Capture the cell that displays the provided text and extract its [X, Y] central coordinate. 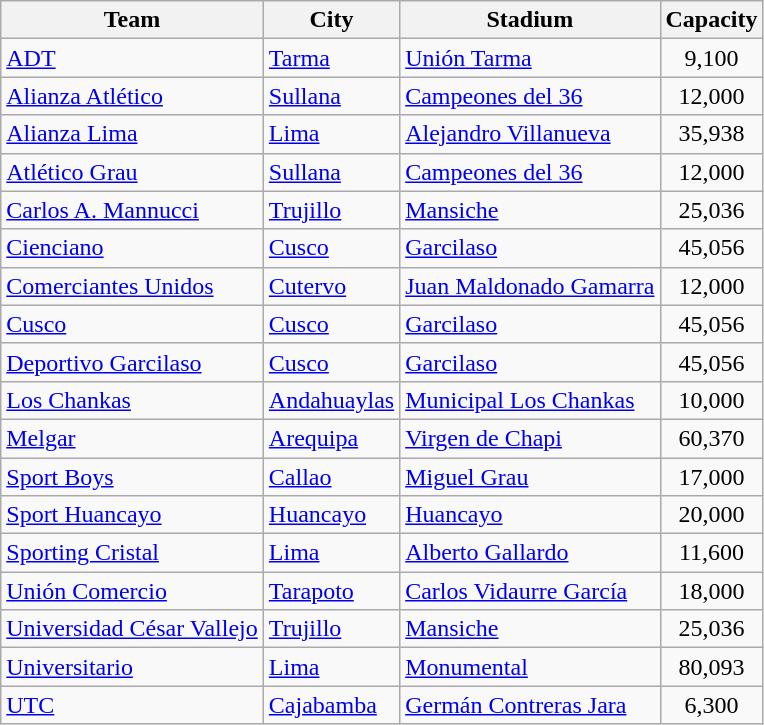
Deportivo Garcilaso [132, 362]
Team [132, 20]
10,000 [712, 400]
Universitario [132, 667]
Germán Contreras Jara [530, 705]
11,600 [712, 553]
Sport Boys [132, 477]
18,000 [712, 591]
ADT [132, 58]
Atlético Grau [132, 172]
80,093 [712, 667]
Miguel Grau [530, 477]
Capacity [712, 20]
Unión Tarma [530, 58]
35,938 [712, 134]
Tarma [331, 58]
Universidad César Vallejo [132, 629]
60,370 [712, 438]
Sporting Cristal [132, 553]
Virgen de Chapi [530, 438]
Alianza Atlético [132, 96]
Cutervo [331, 286]
Sport Huancayo [132, 515]
Stadium [530, 20]
Unión Comercio [132, 591]
Comerciantes Unidos [132, 286]
9,100 [712, 58]
UTC [132, 705]
Cajabamba [331, 705]
Cienciano [132, 248]
20,000 [712, 515]
Carlos Vidaurre García [530, 591]
Alberto Gallardo [530, 553]
Alianza Lima [132, 134]
City [331, 20]
Monumental [530, 667]
Municipal Los Chankas [530, 400]
6,300 [712, 705]
Carlos A. Mannucci [132, 210]
Melgar [132, 438]
Arequipa [331, 438]
17,000 [712, 477]
Andahuaylas [331, 400]
Alejandro Villanueva [530, 134]
Callao [331, 477]
Tarapoto [331, 591]
Juan Maldonado Gamarra [530, 286]
Los Chankas [132, 400]
